From the cell containing the given text, extract its center point as [X, Y] coordinate. 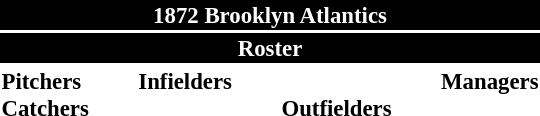
Roster [270, 48]
1872 Brooklyn Atlantics [270, 15]
